Capture the cell that displays the provided text and extract its [x, y] central coordinate. 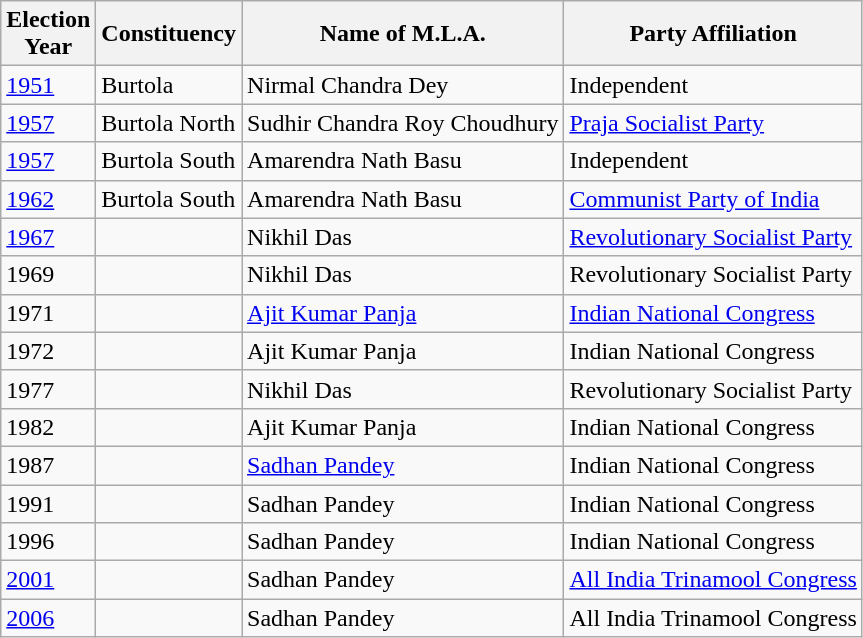
Burtola North [169, 123]
Nirmal Chandra Dey [403, 85]
Communist Party of India [713, 199]
2001 [48, 580]
1962 [48, 199]
1996 [48, 542]
Burtola [169, 85]
1971 [48, 313]
1969 [48, 275]
1991 [48, 503]
1951 [48, 85]
1987 [48, 465]
1977 [48, 389]
Election Year [48, 34]
1982 [48, 427]
1967 [48, 237]
Name of M.L.A. [403, 34]
1972 [48, 351]
Sudhir Chandra Roy Choudhury [403, 123]
Constituency [169, 34]
Party Affiliation [713, 34]
Praja Socialist Party [713, 123]
2006 [48, 618]
